Extract the (X, Y) coordinate from the center of the cell holding the provided text.  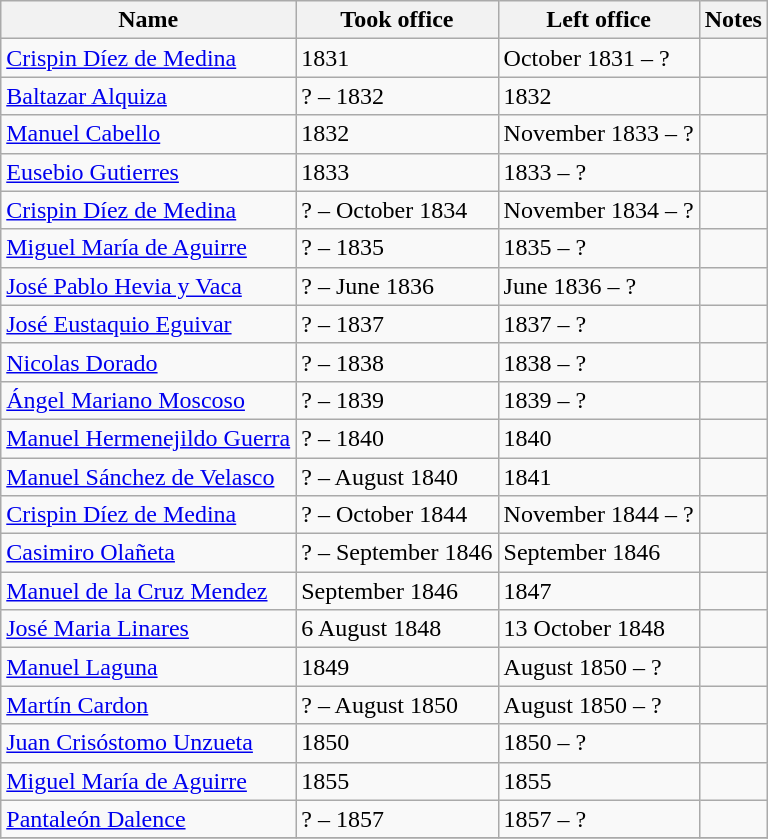
? – 1840 (397, 438)
Martín Cardon (148, 705)
Took office (397, 20)
November 1833 – ? (598, 134)
Nicolas Dorado (148, 362)
Manuel Sánchez de Velasco (148, 477)
1849 (397, 667)
Baltazar Alquiza (148, 96)
1833 (397, 172)
1835 – ? (598, 248)
? – October 1834 (397, 210)
Pantaleón Dalence (148, 819)
Left office (598, 20)
Manuel Laguna (148, 667)
Name (148, 20)
June 1836 – ? (598, 286)
Manuel Cabello (148, 134)
? – 1839 (397, 400)
November 1834 – ? (598, 210)
? – September 1846 (397, 553)
1838 – ? (598, 362)
? – October 1844 (397, 515)
1850 – ? (598, 743)
? – 1837 (397, 324)
Manuel de la Cruz Mendez (148, 591)
Juan Crisóstomo Unzueta (148, 743)
Eusebio Gutierres (148, 172)
José Maria Linares (148, 629)
1857 – ? (598, 819)
José Eustaquio Eguivar (148, 324)
? – August 1840 (397, 477)
1837 – ? (598, 324)
Casimiro Olañeta (148, 553)
1840 (598, 438)
Ángel Mariano Moscoso (148, 400)
1839 – ? (598, 400)
? – 1835 (397, 248)
? – 1857 (397, 819)
1850 (397, 743)
Notes (733, 20)
1833 – ? (598, 172)
José Pablo Hevia y Vaca (148, 286)
? – August 1850 (397, 705)
1847 (598, 591)
October 1831 – ? (598, 58)
13 October 1848 (598, 629)
? – June 1836 (397, 286)
? – 1832 (397, 96)
1841 (598, 477)
6 August 1848 (397, 629)
November 1844 – ? (598, 515)
? – 1838 (397, 362)
1831 (397, 58)
Manuel Hermenejildo Guerra (148, 438)
